Output the [X, Y] coordinate of the center of the cell containing the given text.  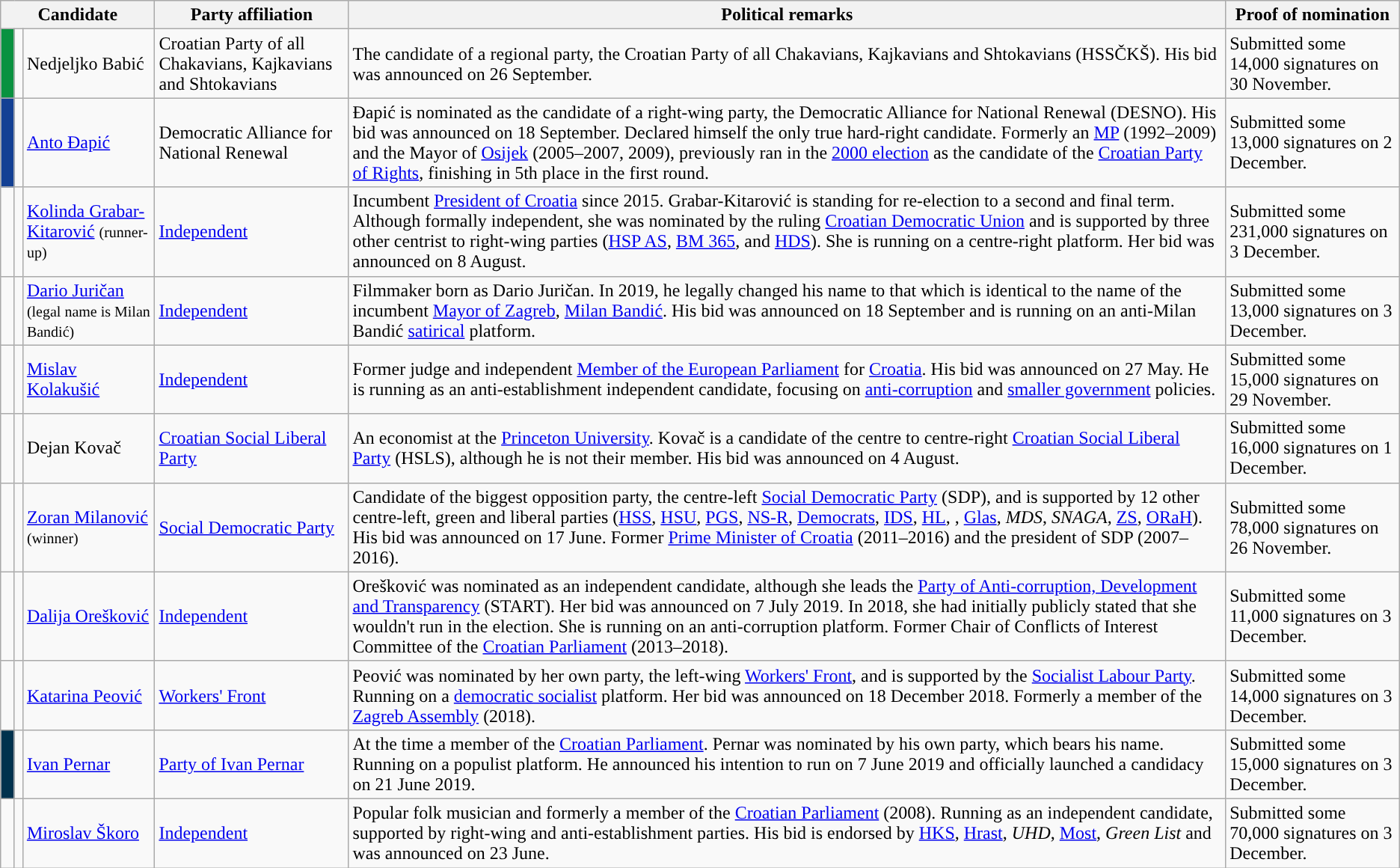
Kolinda Grabar-Kitarović (runner-up) [88, 232]
Submitted some 14,000 signatures on 3 December. [1313, 695]
Submitted some 11,000 signatures on 3 December. [1313, 617]
Submitted some 15,000 signatures on 3 December. [1313, 764]
Submitted some 13,000 signatures on 3 December. [1313, 311]
Anto Đapić [88, 142]
The candidate of a regional party, the Croatian Party of all Chakavians, Kajkavians and Shtokavians (HSSČKŠ). His bid was announced on 26 September. [787, 64]
Proof of nomination [1313, 15]
Submitted some 14,000 signatures on 30 November. [1313, 64]
Submitted some 16,000 signatures on 1 December. [1313, 448]
Croatian Party of all Chakavians, Kajkavians and Shtokavians [251, 64]
Submitted some 78,000 signatures on 26 November. [1313, 527]
Dario Juričan(legal name is Milan Bandić) [88, 311]
Ivan Pernar [88, 764]
Dalija Orešković [88, 617]
Dejan Kovač [88, 448]
Katarina Peović [88, 695]
Submitted some 70,000 signatures on 3 December. [1313, 833]
Miroslav Škoro [88, 833]
Submitted some 13,000 signatures on 2 December. [1313, 142]
Workers' Front [251, 695]
Social Democratic Party [251, 527]
Zoran Milanović (winner) [88, 527]
Democratic Alliance for National Renewal [251, 142]
Party affiliation [251, 15]
Croatian Social Liberal Party [251, 448]
Mislav Kolakušić [88, 379]
Party of Ivan Pernar [251, 764]
Nedjeljko Babić [88, 64]
Political remarks [787, 15]
Submitted some 15,000 signatures on 29 November. [1313, 379]
Candidate [78, 15]
Submitted some 231,000 signatures on 3 December. [1313, 232]
